Detect which cell encompasses the target text, then output its [x, y] center coordinate. 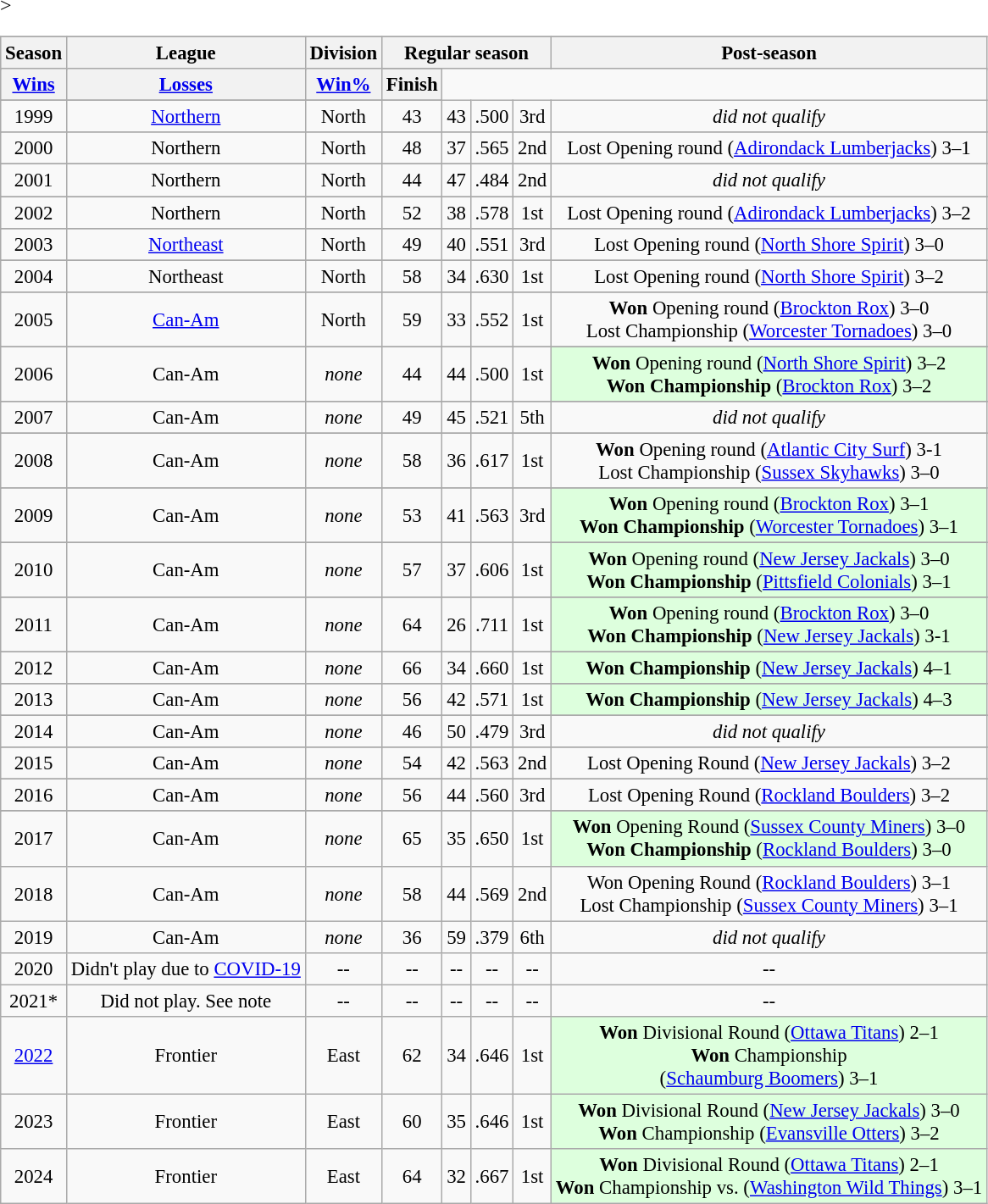
Won Championship (New Jersey Jackals) 4–3 [769, 700]
.578 [491, 213]
50 [456, 732]
Lost Opening round (North Shore Spirit) 3–2 [769, 276]
2022 [34, 1055]
Losses [186, 85]
52 [412, 213]
Won Opening round (New Jersey Jackals) 3–0Won Championship (Pittsfield Colonials) 3–1 [769, 569]
Lost Opening Round (Rockland Boulders) 3–2 [769, 796]
Won Opening round (Brockton Rox) 3–1Won Championship (Worcester Tornadoes) 3–1 [769, 515]
2021* [34, 1001]
2003 [34, 244]
45 [456, 417]
Won Opening Round (Sussex County Miners) 3–0 Won Championship (Rockland Boulders) 3–0 [769, 839]
Lost Opening Round (New Jersey Jackals) 3–2 [769, 763]
.565 [491, 148]
.711 [491, 625]
Did not play. See note [186, 1001]
Division [343, 53]
.617 [491, 461]
2008 [34, 461]
2017 [34, 839]
Won Divisional Round (Ottawa Titans) 2–1 Won Championship(Schaumburg Boomers) 3–1 [769, 1055]
.479 [491, 732]
2002 [34, 213]
Won Opening round (Brockton Rox) 3–0Won Championship (New Jersey Jackals) 3-1 [769, 625]
.484 [491, 180]
Won Divisional Round (New Jersey Jackals) 3–0 Won Championship (Evansville Otters) 3–2 [769, 1122]
2012 [34, 668]
.521 [491, 417]
2010 [34, 569]
.630 [491, 276]
Win% [343, 85]
Won Opening Round (Rockland Boulders) 3–1 Lost Championship (Sussex County Miners) 3–1 [769, 893]
.650 [491, 839]
.552 [491, 319]
2024 [34, 1176]
2011 [34, 625]
54 [412, 763]
Regular season [467, 53]
62 [412, 1055]
5th [532, 417]
6th [532, 937]
2007 [34, 417]
.667 [491, 1176]
2014 [34, 732]
Won Opening round (North Shore Spirit) 3–2Won Championship (Brockton Rox) 3–2 [769, 375]
41 [456, 515]
2004 [34, 276]
2023 [34, 1122]
Lost Opening round (North Shore Spirit) 3–0 [769, 244]
Didn't play due to COVID-19 [186, 968]
38 [456, 213]
2018 [34, 893]
2020 [34, 968]
2015 [34, 763]
26 [456, 625]
32 [456, 1176]
Lost Opening round (Adirondack Lumberjacks) 3–2 [769, 213]
.571 [491, 700]
60 [412, 1122]
Lost Opening round (Adirondack Lumberjacks) 3–1 [769, 148]
33 [456, 319]
Wins [34, 85]
2006 [34, 375]
57 [412, 569]
2005 [34, 319]
Won Championship (New Jersey Jackals) 4–1 [769, 668]
Won Opening round (Brockton Rox) 3–0Lost Championship (Worcester Tornadoes) 3–0 [769, 319]
Finish [412, 85]
Season [34, 53]
1999 [34, 117]
53 [412, 515]
.379 [491, 937]
Post-season [769, 53]
2001 [34, 180]
.660 [491, 668]
.606 [491, 569]
2019 [34, 937]
Won Divisional Round (Ottawa Titans) 2–1 Won Championship vs. (Washington Wild Things) 3–1 [769, 1176]
2013 [34, 700]
40 [456, 244]
47 [456, 180]
2009 [34, 515]
.569 [491, 893]
65 [412, 839]
League [186, 53]
48 [412, 148]
66 [412, 668]
.551 [491, 244]
Won Opening round (Atlantic City Surf) 3-1Lost Championship (Sussex Skyhawks) 3–0 [769, 461]
46 [412, 732]
2016 [34, 796]
2000 [34, 148]
.560 [491, 796]
